From the cell containing the given text, extract its center point as [x, y] coordinate. 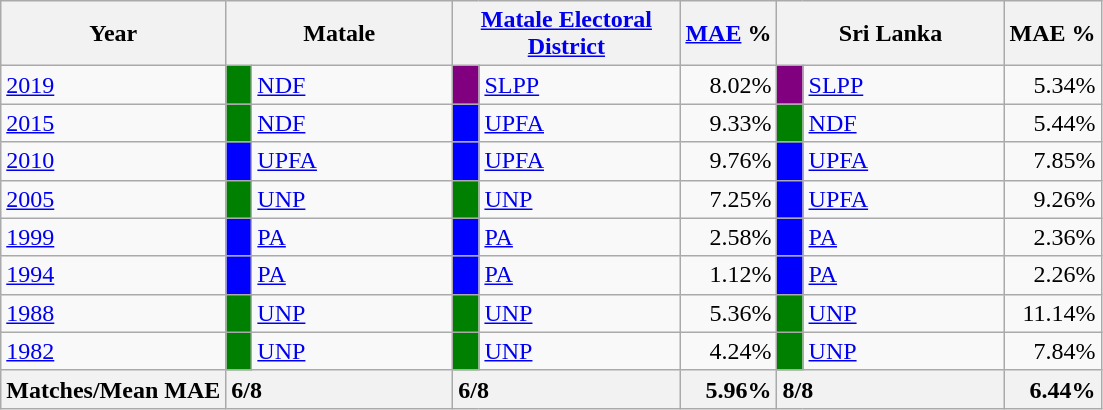
1999 [114, 237]
2.26% [1052, 275]
Matale Electoral District [566, 34]
1994 [114, 275]
11.14% [1052, 313]
5.96% [728, 389]
5.34% [1052, 85]
2.36% [1052, 237]
8/8 [890, 389]
Matches/Mean MAE [114, 389]
2015 [114, 123]
5.36% [728, 313]
1982 [114, 351]
1.12% [728, 275]
9.26% [1052, 199]
Year [114, 34]
8.02% [728, 85]
7.84% [1052, 351]
2.58% [728, 237]
Sri Lanka [890, 34]
4.24% [728, 351]
7.85% [1052, 161]
2005 [114, 199]
5.44% [1052, 123]
Matale [340, 34]
9.33% [728, 123]
9.76% [728, 161]
1988 [114, 313]
7.25% [728, 199]
2019 [114, 85]
2010 [114, 161]
6.44% [1052, 389]
